Scan for the cell matching the given text and deliver its [X, Y] coordinate at center. 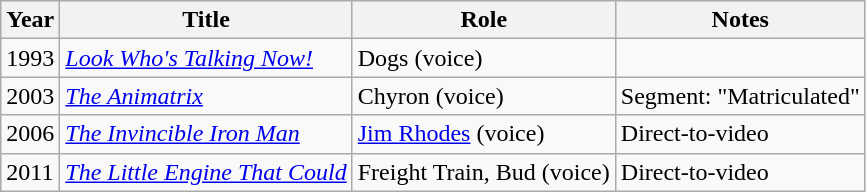
Segment: "Matriculated" [740, 96]
The Invincible Iron Man [206, 134]
Year [30, 20]
The Little Engine That Could [206, 172]
Role [484, 20]
1993 [30, 58]
Dogs (voice) [484, 58]
2003 [30, 96]
Title [206, 20]
The Animatrix [206, 96]
2011 [30, 172]
Freight Train, Bud (voice) [484, 172]
Notes [740, 20]
Look Who's Talking Now! [206, 58]
Chyron (voice) [484, 96]
Jim Rhodes (voice) [484, 134]
2006 [30, 134]
